From the cell containing the given text, extract its center point as (x, y) coordinate. 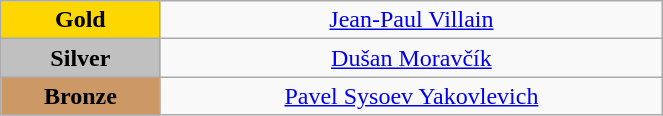
Jean-Paul Villain (412, 20)
Gold (80, 20)
Dušan Moravčík (412, 58)
Pavel Sysoev Yakovlevich (412, 96)
Bronze (80, 96)
Silver (80, 58)
